Output the [x, y] coordinate of the center of the cell containing the given text.  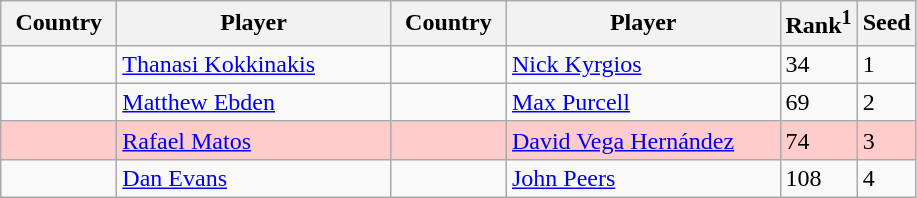
Max Purcell [643, 102]
Thanasi Kokkinakis [254, 64]
John Peers [643, 178]
2 [886, 102]
108 [818, 178]
3 [886, 140]
34 [818, 64]
69 [818, 102]
1 [886, 64]
Dan Evans [254, 178]
Seed [886, 24]
Rafael Matos [254, 140]
David Vega Hernández [643, 140]
4 [886, 178]
74 [818, 140]
Rank1 [818, 24]
Nick Kyrgios [643, 64]
Matthew Ebden [254, 102]
